Provide the (X, Y) coordinate of the cell's center where the given text is located.  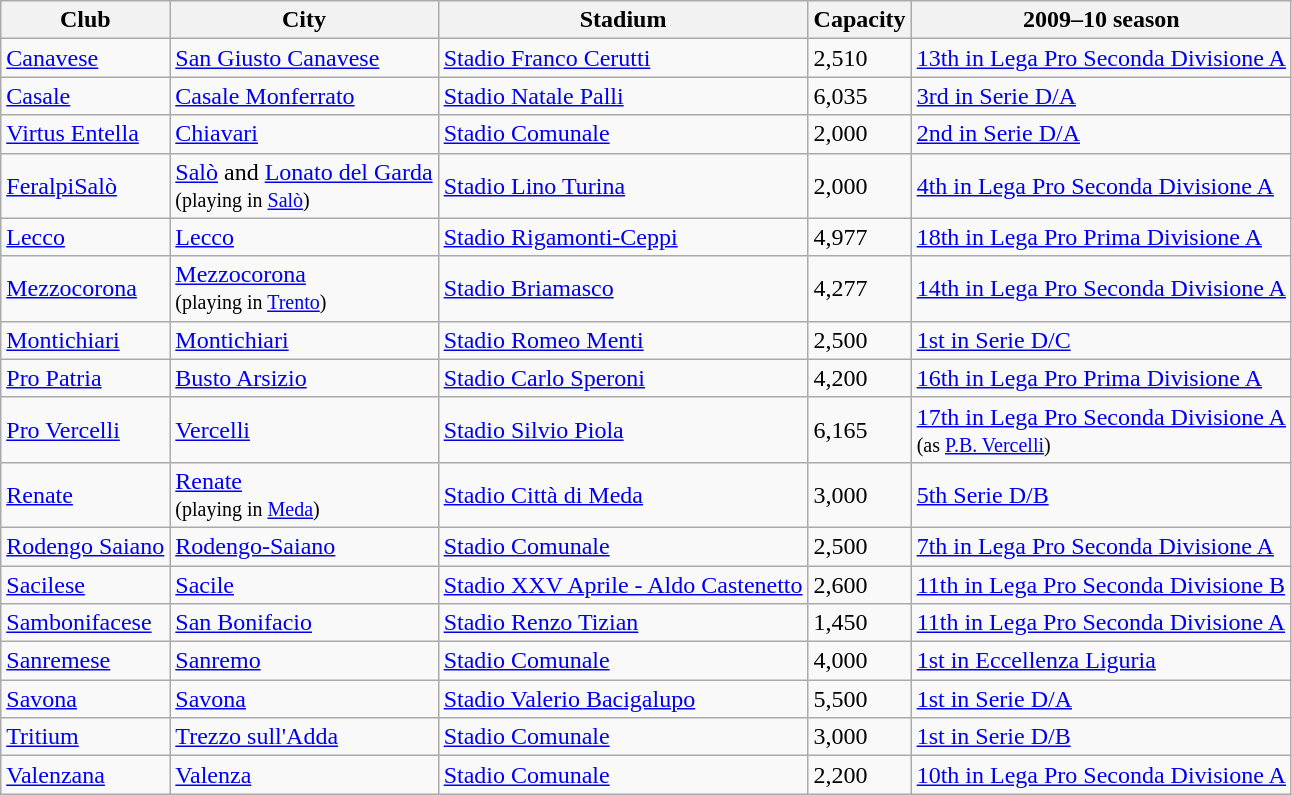
Stadio Carlo Speroni (623, 378)
Renate(playing in Meda) (304, 494)
Club (86, 20)
Salò and Lonato del Garda(playing in Salò) (304, 186)
2,600 (860, 585)
1st in Eccellenza Liguria (1101, 661)
Rodengo Saiano (86, 546)
Vercelli (304, 430)
Valenza (304, 775)
18th in Lega Pro Prima Divisione A (1101, 237)
Sacilese (86, 585)
10th in Lega Pro Seconda Divisione A (1101, 775)
Stadio Briamasco (623, 288)
1st in Serie D/B (1101, 737)
Stadio Valerio Bacigalupo (623, 699)
Stadio Città di Meda (623, 494)
4th in Lega Pro Seconda Divisione A (1101, 186)
2,510 (860, 58)
7th in Lega Pro Seconda Divisione A (1101, 546)
6,035 (860, 96)
2nd in Serie D/A (1101, 134)
Rodengo-Saiano (304, 546)
Stadium (623, 20)
5,500 (860, 699)
Casale Monferrato (304, 96)
Sanremese (86, 661)
Chiavari (304, 134)
Pro Patria (86, 378)
Stadio Natale Palli (623, 96)
Casale (86, 96)
4,200 (860, 378)
Stadio Renzo Tizian (623, 623)
Stadio Franco Cerutti (623, 58)
Stadio Rigamonti-Ceppi (623, 237)
San Bonifacio (304, 623)
Pro Vercelli (86, 430)
13th in Lega Pro Seconda Divisione A (1101, 58)
14th in Lega Pro Seconda Divisione A (1101, 288)
4,000 (860, 661)
16th in Lega Pro Prima Divisione A (1101, 378)
Stadio Silvio Piola (623, 430)
17th in Lega Pro Seconda Divisione A(as P.B. Vercelli) (1101, 430)
1st in Serie D/A (1101, 699)
Mezzocorona(playing in Trento) (304, 288)
Renate (86, 494)
Sambonifacese (86, 623)
2009–10 season (1101, 20)
Valenzana (86, 775)
6,165 (860, 430)
1st in Serie D/C (1101, 340)
Stadio Romeo Menti (623, 340)
Stadio XXV Aprile - Aldo Castenetto (623, 585)
Virtus Entella (86, 134)
2,200 (860, 775)
FeralpiSalò (86, 186)
Mezzocorona (86, 288)
4,977 (860, 237)
Stadio Lino Turina (623, 186)
11th in Lega Pro Seconda Divisione A (1101, 623)
3rd in Serie D/A (1101, 96)
City (304, 20)
4,277 (860, 288)
Busto Arsizio (304, 378)
Tritium (86, 737)
Sanremo (304, 661)
San Giusto Canavese (304, 58)
11th in Lega Pro Seconda Divisione B (1101, 585)
5th Serie D/B (1101, 494)
1,450 (860, 623)
Capacity (860, 20)
Trezzo sull'Adda (304, 737)
Canavese (86, 58)
Sacile (304, 585)
